Return (x, y) of the center of cell containing provided text 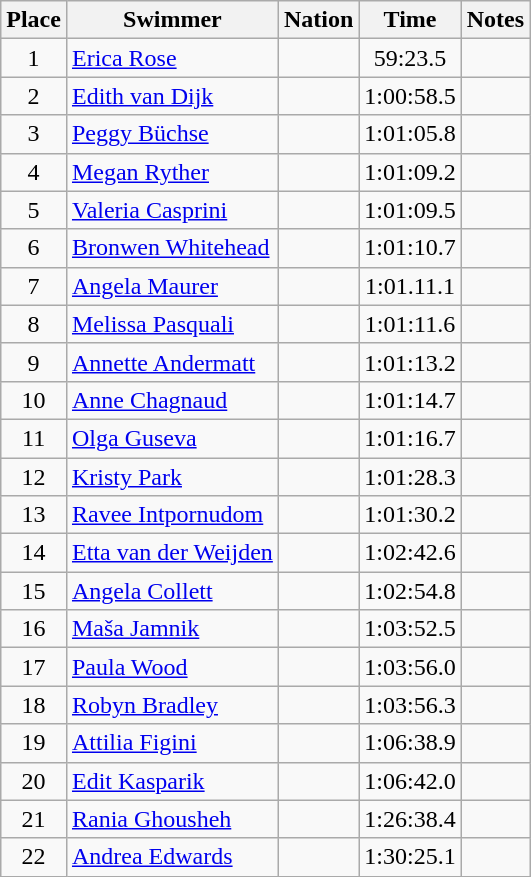
1:01:13.2 (410, 362)
Anne Chagnaud (172, 400)
1:01:14.7 (410, 400)
Kristy Park (172, 477)
Maša Jamnik (172, 629)
1 (34, 58)
1:01.11.1 (410, 286)
Edith van Dijk (172, 96)
1:01:09.2 (410, 172)
6 (34, 248)
16 (34, 629)
11 (34, 438)
1:01:11.6 (410, 324)
8 (34, 324)
4 (34, 172)
2 (34, 96)
Bronwen Whitehead (172, 248)
Notes (495, 20)
3 (34, 134)
1:06:42.0 (410, 781)
19 (34, 743)
59:23.5 (410, 58)
1:02:54.8 (410, 591)
1:01:28.3 (410, 477)
1:30:25.1 (410, 857)
1:03:56.0 (410, 667)
Swimmer (172, 20)
Place (34, 20)
Megan Ryther (172, 172)
18 (34, 705)
12 (34, 477)
10 (34, 400)
15 (34, 591)
Peggy Büchse (172, 134)
17 (34, 667)
Etta van der Weijden (172, 553)
20 (34, 781)
Annette Andermatt (172, 362)
14 (34, 553)
22 (34, 857)
7 (34, 286)
Valeria Casprini (172, 210)
1:03:56.3 (410, 705)
Attilia Figini (172, 743)
13 (34, 515)
1:01:16.7 (410, 438)
Andrea Edwards (172, 857)
Time (410, 20)
9 (34, 362)
Ravee Intpornudom (172, 515)
Angela Collett (172, 591)
Angela Maurer (172, 286)
1:26:38.4 (410, 819)
Robyn Bradley (172, 705)
Erica Rose (172, 58)
1:01:09.5 (410, 210)
1:01:30.2 (410, 515)
Paula Wood (172, 667)
1:01:10.7 (410, 248)
1:03:52.5 (410, 629)
Melissa Pasquali (172, 324)
5 (34, 210)
21 (34, 819)
1:01:05.8 (410, 134)
1:00:58.5 (410, 96)
1:06:38.9 (410, 743)
Olga Guseva (172, 438)
Nation (318, 20)
Edit Kasparik (172, 781)
1:02:42.6 (410, 553)
Rania Ghousheh (172, 819)
